From the cell containing the given text, extract its center point as (X, Y) coordinate. 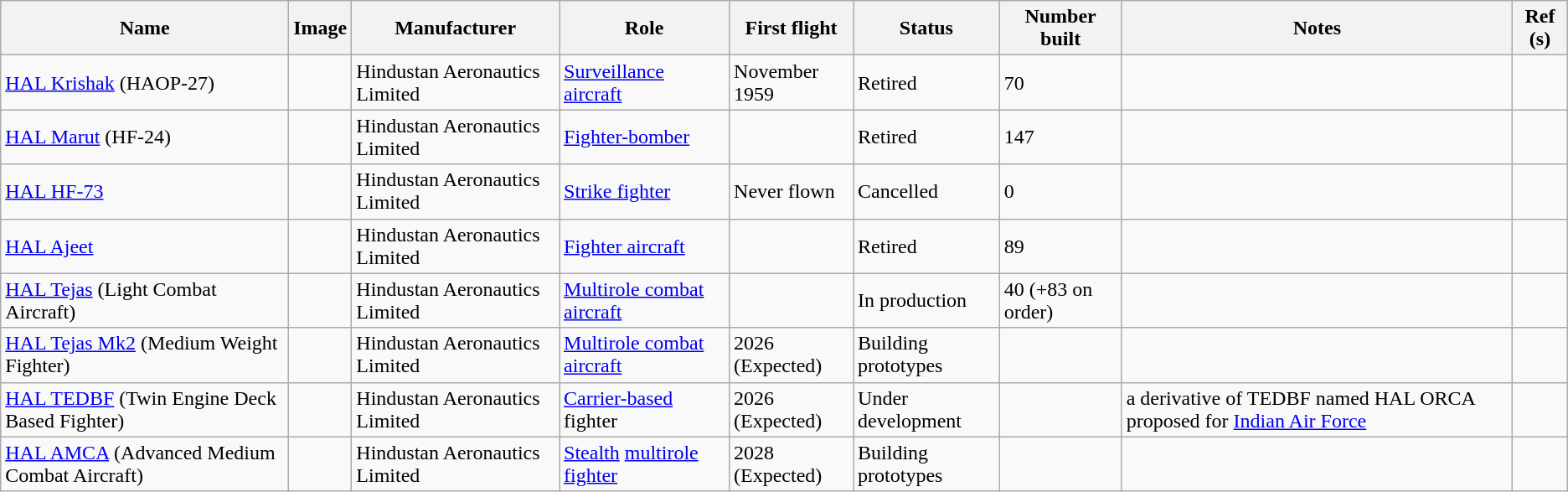
Notes (1317, 28)
Image (320, 28)
Cancelled (926, 191)
In production (926, 300)
Fighter-bomber (645, 137)
Number built (1060, 28)
Role (645, 28)
Stealth multirole fighter (645, 464)
147 (1060, 137)
HAL Tejas Mk2 (Medium Weight Fighter) (145, 355)
0 (1060, 191)
HAL Tejas (Light Combat Aircraft) (145, 300)
HAL HF-73 (145, 191)
November 1959 (792, 82)
Under development (926, 409)
Carrier-based fighter (645, 409)
Strike fighter (645, 191)
HAL Ajeet (145, 246)
First flight (792, 28)
89 (1060, 246)
HAL TEDBF (Twin Engine Deck Based Fighter) (145, 409)
Manufacturer (456, 28)
HAL Marut (HF-24) (145, 137)
70 (1060, 82)
40 (+83 on order) (1060, 300)
2028 (Expected) (792, 464)
HAL AMCA (Advanced Medium Combat Aircraft) (145, 464)
a derivative of TEDBF named HAL ORCA proposed for Indian Air Force (1317, 409)
Name (145, 28)
Fighter aircraft (645, 246)
Never flown (792, 191)
Ref (s) (1540, 28)
HAL Krishak (HAOP-27) (145, 82)
Surveillance aircraft (645, 82)
Status (926, 28)
